Find where the given text appears and provide that cell's center as (X, Y) coordinate. 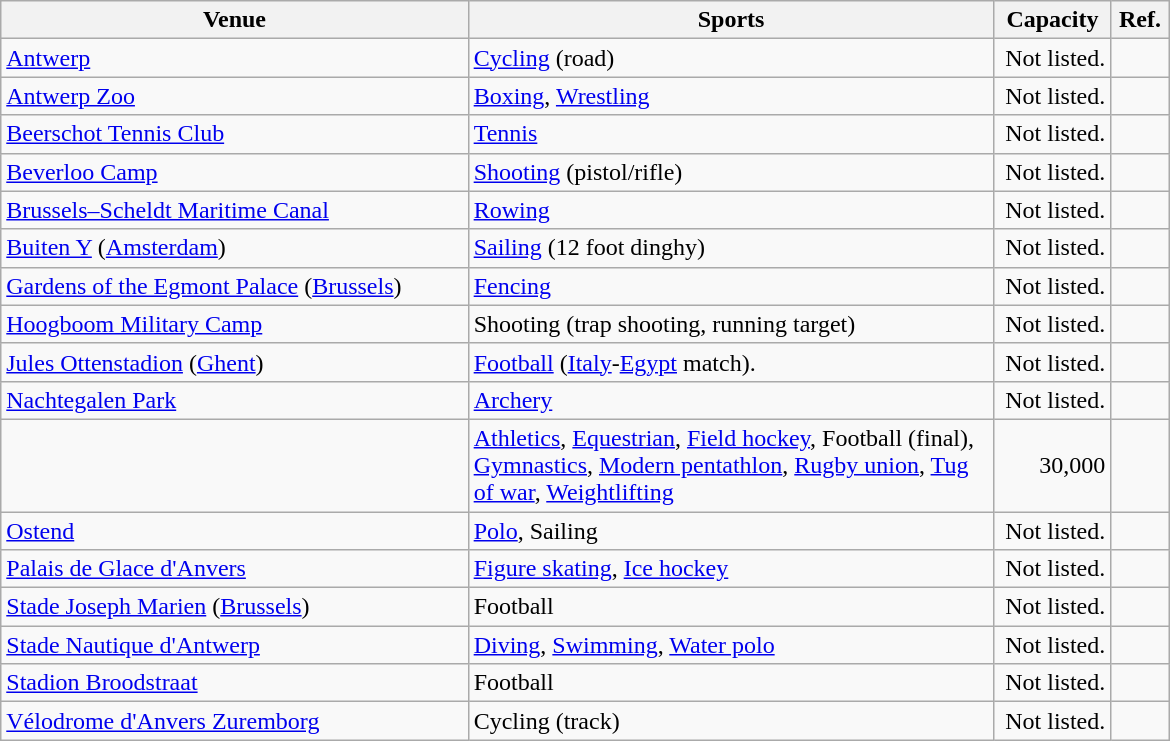
Stade Joseph Marien (Brussels) (234, 607)
Tennis (731, 134)
Palais de Glace d'Anvers (234, 569)
Buiten Y (Amsterdam) (234, 248)
Beverloo Camp (234, 172)
Antwerp Zoo (234, 96)
Stadion Broodstraat (234, 683)
Nachtegalen Park (234, 400)
Rowing (731, 210)
Brussels–Scheldt Maritime Canal (234, 210)
Ref. (1140, 20)
Shooting (pistol/rifle) (731, 172)
Football (Italy-Egypt match). (731, 362)
30,000 (1052, 465)
Venue (234, 20)
Stade Nautique d'Antwerp (234, 645)
Gardens of the Egmont Palace (Brussels) (234, 286)
Antwerp (234, 58)
Diving, Swimming, Water polo (731, 645)
Jules Ottenstadion (Ghent) (234, 362)
Capacity (1052, 20)
Beerschot Tennis Club (234, 134)
Sailing (12 foot dinghy) (731, 248)
Sports (731, 20)
Polo, Sailing (731, 531)
Cycling (track) (731, 721)
Archery (731, 400)
Vélodrome d'Anvers Zuremborg (234, 721)
Athletics, Equestrian, Field hockey, Football (final), Gymnastics, Modern pentathlon, Rugby union, Tug of war, Weightlifting (731, 465)
Figure skating, Ice hockey (731, 569)
Ostend (234, 531)
Boxing, Wrestling (731, 96)
Shooting (trap shooting, running target) (731, 324)
Fencing (731, 286)
Cycling (road) (731, 58)
Hoogboom Military Camp (234, 324)
